Scan for the cell matching the given text and deliver its [x, y] coordinate at center. 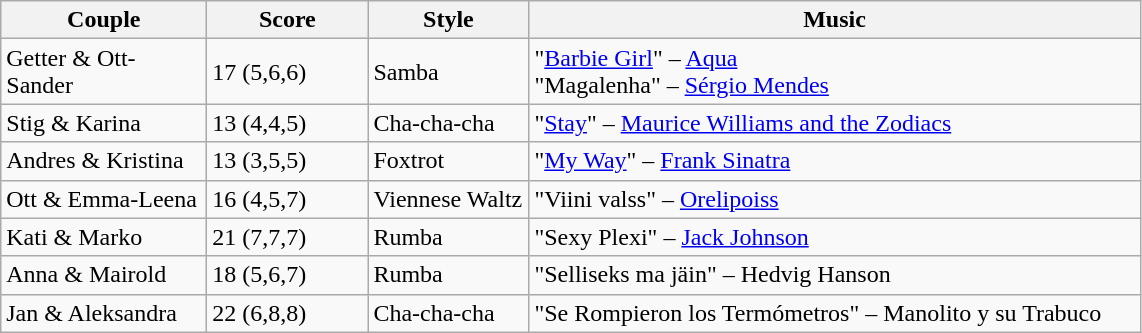
"Viini valss" – Orelipoiss [834, 199]
Stig & Karina [104, 123]
Score [288, 20]
Viennese Waltz [448, 199]
Music [834, 20]
Kati & Marko [104, 237]
"Stay" – Maurice Williams and the Zodiacs [834, 123]
Foxtrot [448, 161]
Samba [448, 72]
16 (4,5,7) [288, 199]
"My Way" – Frank Sinatra [834, 161]
Andres & Kristina [104, 161]
21 (7,7,7) [288, 237]
22 (6,8,8) [288, 313]
"Sexy Plexi" – Jack Johnson [834, 237]
13 (3,5,5) [288, 161]
18 (5,6,7) [288, 275]
Ott & Emma-Leena [104, 199]
"Se Rompieron los Termómetros" – Manolito y su Trabuco [834, 313]
13 (4,4,5) [288, 123]
Couple [104, 20]
Style [448, 20]
Getter & Ott-Sander [104, 72]
"Barbie Girl" – Aqua"Magalenha" – Sérgio Mendes [834, 72]
"Selliseks ma jäin" – Hedvig Hanson [834, 275]
Anna & Mairold [104, 275]
17 (5,6,6) [288, 72]
Jan & Aleksandra [104, 313]
